Return the [X, Y] coordinate for the center point of the cell that contains the specified text.  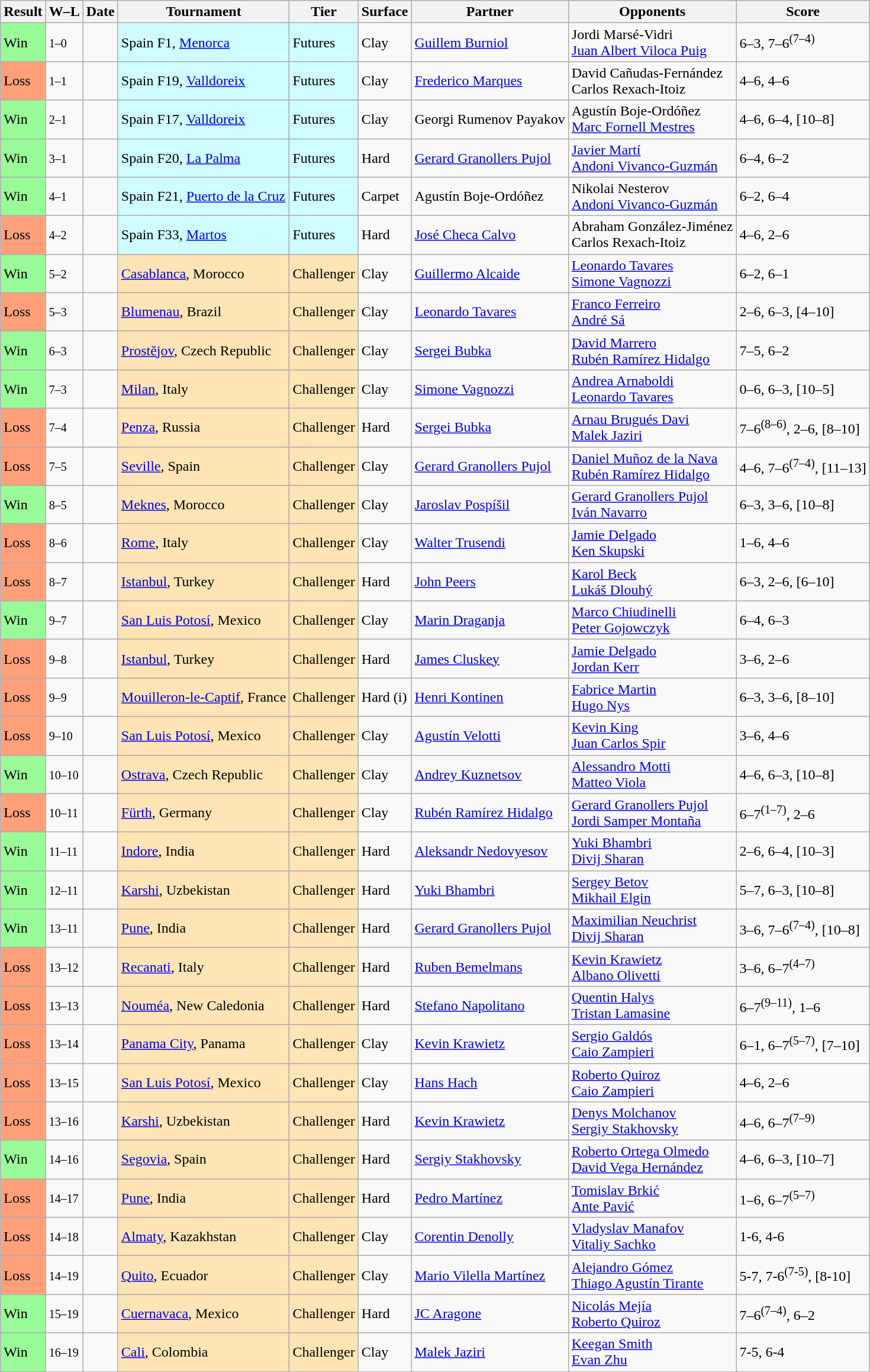
8–7 [64, 581]
Jaroslav Pospíšil [490, 505]
Hard (i) [385, 698]
Hans Hach [490, 1082]
Roberto Ortega Olmedo David Vega Hernández [652, 1159]
4–6, 7–6(7–4), [11–13] [803, 465]
2–6, 6–3, [4–10] [803, 311]
10–11 [64, 812]
1–6, 4–6 [803, 544]
Corentin Denolly [490, 1236]
Denys Molchanov Sergiy Stakhovsky [652, 1122]
Malek Jaziri [490, 1352]
Nicolás Mejía Roberto Quiroz [652, 1313]
Spain F19, Valldoreix [204, 81]
3–6, 6–7(4–7) [803, 966]
13–14 [64, 1043]
Spain F17, Valldoreix [204, 120]
Opponents [652, 12]
Abraham González-Jiménez Carlos Rexach-Itoiz [652, 234]
Jamie Delgado Jordan Kerr [652, 658]
Result [23, 12]
4–6, 6–7(7–9) [803, 1122]
4–6, 6–4, [10–8] [803, 120]
Andrea Arnaboldi Leonardo Tavares [652, 388]
Aleksandr Nedovyesov [490, 852]
Roberto Quiroz Caio Zampieri [652, 1082]
Indore, India [204, 852]
1–1 [64, 81]
7-5, 6-4 [803, 1352]
3–1 [64, 158]
Keegan Smith Evan Zhu [652, 1352]
Tournament [204, 12]
Fürth, Germany [204, 812]
Date [101, 12]
14–18 [64, 1236]
Panama City, Panama [204, 1043]
Mouilleron-le-Captif, France [204, 698]
Gerard Granollers Pujol Iván Navarro [652, 505]
13–12 [64, 966]
Agustín Boje-Ordóñez Marc Fornell Mestres [652, 120]
Vladyslav Manafov Vitaliy Sachko [652, 1236]
Carpet [385, 197]
Casablanca, Morocco [204, 274]
9–10 [64, 735]
Agustín Boje-Ordóñez [490, 197]
1–6, 6–7(5–7) [803, 1199]
Yuki Bhambri Divij Sharan [652, 852]
13–15 [64, 1082]
5–7, 6–3, [10–8] [803, 889]
Partner [490, 12]
Spain F21, Puerto de la Cruz [204, 197]
13–16 [64, 1122]
6–3, 3–6, [8–10] [803, 698]
9–7 [64, 621]
Sergio Galdós Caio Zampieri [652, 1043]
7–6(8–6), 2–6, [8–10] [803, 428]
4–1 [64, 197]
3–6, 7–6(7–4), [10–8] [803, 928]
Georgi Rumenov Payakov [490, 120]
Leonardo Tavares Simone Vagnozzi [652, 274]
Guillermo Alcaide [490, 274]
2–1 [64, 120]
7–5, 6–2 [803, 351]
José Checa Calvo [490, 234]
James Cluskey [490, 658]
9–8 [64, 658]
Pedro Martínez [490, 1199]
Cali, Colombia [204, 1352]
6–7(9–11), 1–6 [803, 1005]
Tomislav Brkić Ante Pavić [652, 1199]
Arnau Brugués Davi Malek Jaziri [652, 428]
6–2, 6–1 [803, 274]
Kevin King Juan Carlos Spir [652, 735]
Spain F1, Menorca [204, 43]
Prostějov, Czech Republic [204, 351]
6–2, 6–4 [803, 197]
4–6, 4–6 [803, 81]
4–6, 6–3, [10–8] [803, 775]
Daniel Muñoz de la Nava Rubén Ramírez Hidalgo [652, 465]
16–19 [64, 1352]
Spain F33, Martos [204, 234]
10–10 [64, 775]
Mario Vilella Martínez [490, 1275]
Henri Kontinen [490, 698]
5–2 [64, 274]
5–3 [64, 311]
Marin Draganja [490, 621]
Sergiy Stakhovsky [490, 1159]
0–6, 6–3, [10–5] [803, 388]
Quentin Halys Tristan Lamasine [652, 1005]
6–4, 6–3 [803, 621]
6–4, 6–2 [803, 158]
Surface [385, 12]
Recanati, Italy [204, 966]
14–16 [64, 1159]
Seville, Spain [204, 465]
3–6, 2–6 [803, 658]
Segovia, Spain [204, 1159]
15–19 [64, 1313]
David Marrero Rubén Ramírez Hidalgo [652, 351]
7–5 [64, 465]
Simone Vagnozzi [490, 388]
Yuki Bhambri [490, 889]
8–5 [64, 505]
Penza, Russia [204, 428]
Frederico Marques [490, 81]
Almaty, Kazakhstan [204, 1236]
Kevin Krawietz Albano Olivetti [652, 966]
Rubén Ramírez Hidalgo [490, 812]
Ostrava, Czech Republic [204, 775]
6–3, 3–6, [10–8] [803, 505]
John Peers [490, 581]
Karol Beck Lukáš Dlouhý [652, 581]
Nikolai Nesterov Andoni Vivanco-Guzmán [652, 197]
Score [803, 12]
14–19 [64, 1275]
13–11 [64, 928]
Ruben Bemelmans [490, 966]
14–17 [64, 1199]
Andrey Kuznetsov [490, 775]
Alessandro Motti Matteo Viola [652, 775]
Milan, Italy [204, 388]
4–2 [64, 234]
9–9 [64, 698]
Spain F20, La Palma [204, 158]
Jordi Marsé-Vidri Juan Albert Viloca Puig [652, 43]
Guillem Burniol [490, 43]
Blumenau, Brazil [204, 311]
Quito, Ecuador [204, 1275]
Jamie Delgado Ken Skupski [652, 544]
1-6, 4-6 [803, 1236]
Cuernavaca, Mexico [204, 1313]
Franco Ferreiro André Sá [652, 311]
3–6, 4–6 [803, 735]
Leonardo Tavares [490, 311]
7–6(7–4), 6–2 [803, 1313]
8–6 [64, 544]
5-7, 7-6(7-5), [8-10] [803, 1275]
Gerard Granollers Pujol Jordi Samper Montaña [652, 812]
Sergey Betov Mikhail Elgin [652, 889]
Agustín Velotti [490, 735]
6–1, 6–7(5–7), [7–10] [803, 1043]
6–3, 2–6, [6–10] [803, 581]
Maximilian Neuchrist Divij Sharan [652, 928]
W–L [64, 12]
Alejandro Gómez Thiago Agustín Tirante [652, 1275]
6–3, 7–6(7–4) [803, 43]
11–11 [64, 852]
Meknes, Morocco [204, 505]
Rome, Italy [204, 544]
Marco Chiudinelli Peter Gojowczyk [652, 621]
Fabrice Martin Hugo Nys [652, 698]
Tier [324, 12]
Walter Trusendi [490, 544]
Javier Martí Andoni Vivanco-Guzmán [652, 158]
12–11 [64, 889]
1–0 [64, 43]
David Cañudas-Fernández Carlos Rexach-Itoiz [652, 81]
JC Aragone [490, 1313]
6–7(1–7), 2–6 [803, 812]
2–6, 6–4, [10–3] [803, 852]
13–13 [64, 1005]
6–3 [64, 351]
7–4 [64, 428]
Stefano Napolitano [490, 1005]
7–3 [64, 388]
Nouméa, New Caledonia [204, 1005]
4–6, 6–3, [10–7] [803, 1159]
